From the cell containing the given text, extract its center point as [X, Y] coordinate. 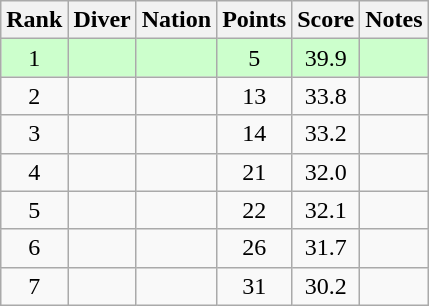
31.7 [326, 248]
6 [34, 248]
Diver [102, 20]
32.1 [326, 210]
Points [254, 20]
4 [34, 172]
Score [326, 20]
Notes [394, 20]
Nation [176, 20]
14 [254, 134]
3 [34, 134]
13 [254, 96]
Rank [34, 20]
22 [254, 210]
33.2 [326, 134]
30.2 [326, 286]
7 [34, 286]
33.8 [326, 96]
2 [34, 96]
31 [254, 286]
32.0 [326, 172]
1 [34, 58]
26 [254, 248]
21 [254, 172]
39.9 [326, 58]
